Return [x, y] of the center of cell containing provided text 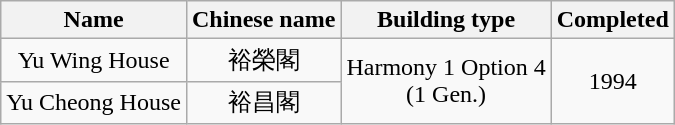
裕昌閣 [263, 102]
Yu Wing House [94, 60]
Completed [612, 20]
Building type [446, 20]
Name [94, 20]
Chinese name [263, 20]
Harmony 1 Option 4(1 Gen.) [446, 82]
裕榮閣 [263, 60]
Yu Cheong House [94, 102]
1994 [612, 82]
